Provide the (x, y) coordinate of the cell's center where the given text is located.  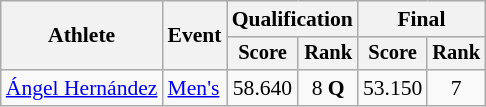
8 Q (328, 88)
Event (195, 36)
Ángel Hernández (82, 88)
7 (456, 88)
Final (422, 19)
53.150 (392, 88)
58.640 (263, 88)
Athlete (82, 36)
Men's (195, 88)
Qualification (292, 19)
